Extract the [x, y] coordinate from the center of the cell holding the provided text.  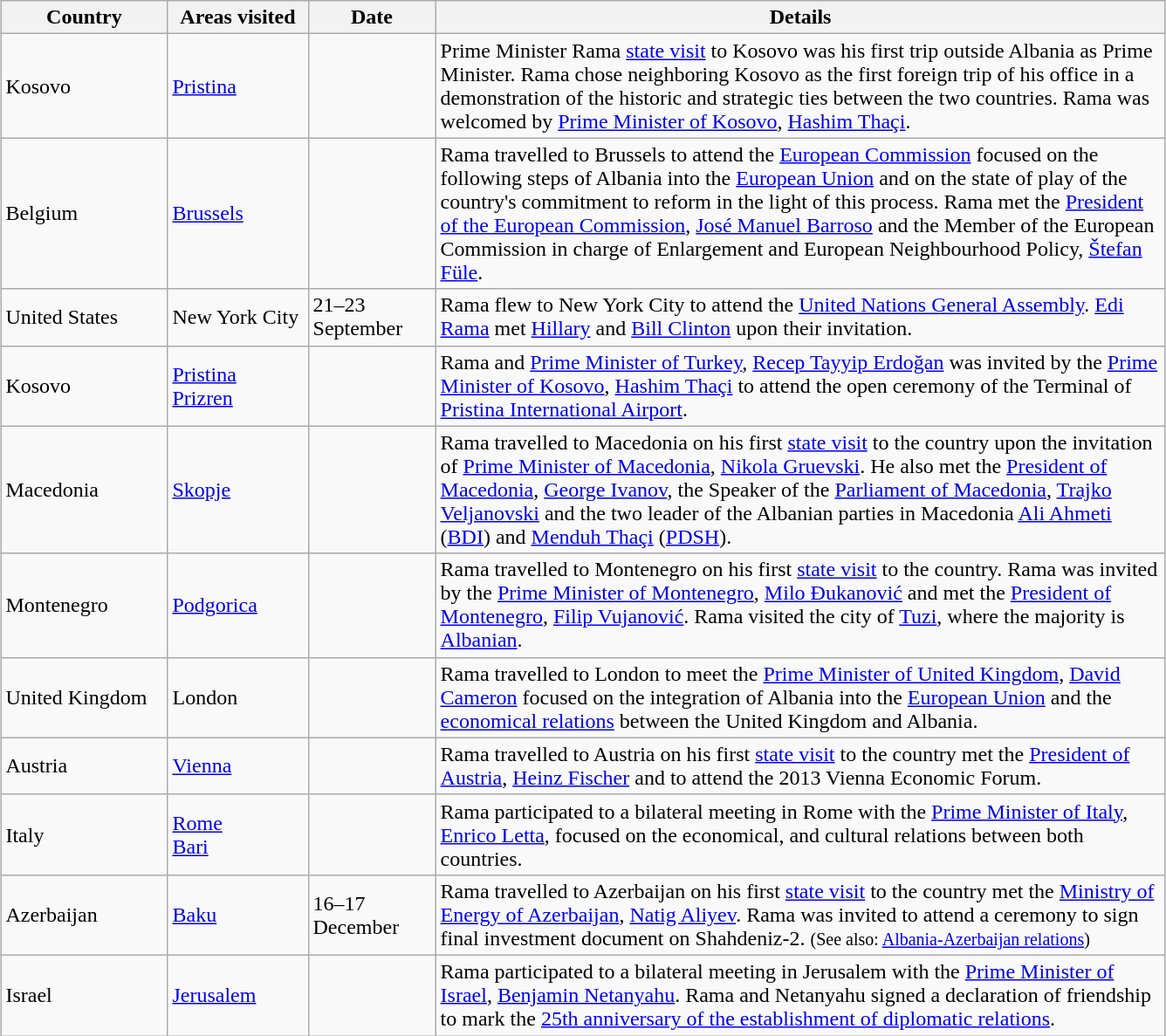
United Kingdom [84, 697]
United States [84, 318]
Pristina Prizren [237, 386]
New York City [237, 318]
Jerusalem [237, 995]
Macedonia [84, 490]
Brussels [237, 213]
Italy [84, 834]
Details [800, 17]
21–23 September [372, 318]
Baku [237, 915]
Date [372, 17]
Belgium [84, 213]
Skopje [237, 490]
Areas visited [237, 17]
16–17 December [372, 915]
Austria [84, 766]
Podgorica [237, 606]
Azerbaijan [84, 915]
Israel [84, 995]
London [237, 697]
Rama flew to New York City to attend the United Nations General Assembly. Edi Rama met Hillary and Bill Clinton upon their invitation. [800, 318]
Montenegro [84, 606]
Pristina [237, 86]
Rome Bari [237, 834]
Country [84, 17]
Vienna [237, 766]
